For the text-containing cell, return its midpoint in (x, y) coordinate format. 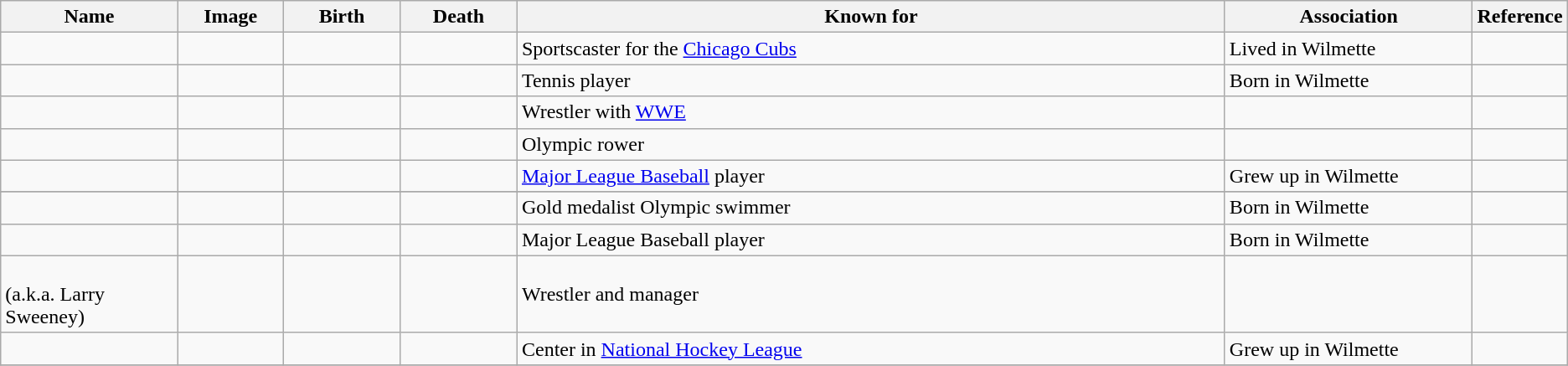
Gold medalist Olympic swimmer (871, 208)
Death (459, 17)
Association (1349, 17)
Name (89, 17)
Image (230, 17)
(a.k.a. Larry Sweeney) (89, 294)
Birth (342, 17)
Reference (1519, 17)
Olympic rower (871, 144)
Wrestler with WWE (871, 112)
Sportscaster for the Chicago Cubs (871, 49)
Center in National Hockey League (871, 348)
Tennis player (871, 80)
Lived in Wilmette (1349, 49)
Wrestler and manager (871, 294)
Known for (871, 17)
